Return (X, Y) of the center of cell containing provided text 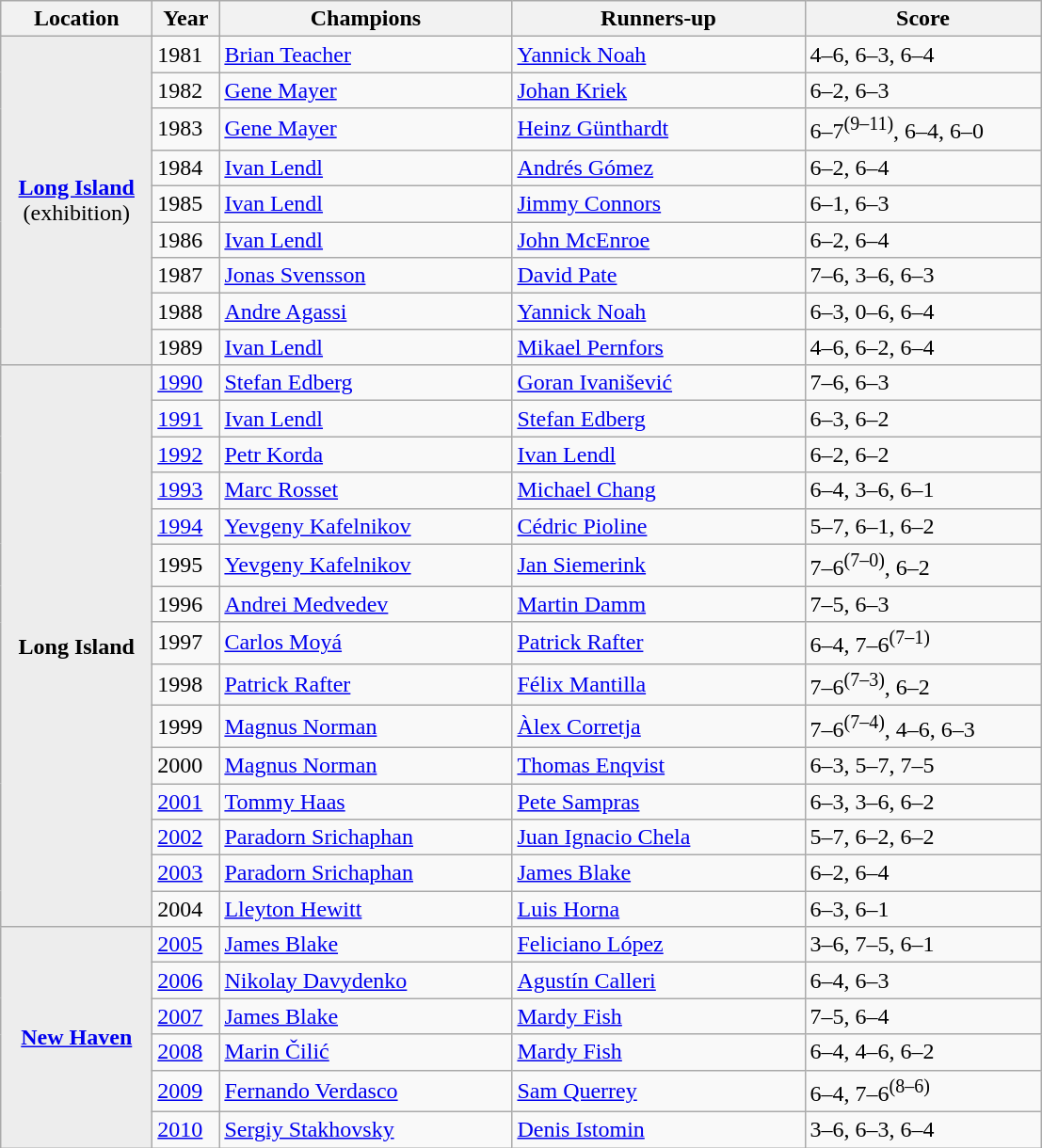
Félix Mantilla (659, 685)
6–1, 6–3 (922, 204)
3–6, 7–5, 6–1 (922, 945)
2005 (186, 945)
5–7, 6–1, 6–2 (922, 526)
Thomas Enqvist (659, 765)
7–6(7–0), 6–2 (922, 565)
David Pate (659, 276)
2003 (186, 873)
Pete Sampras (659, 802)
6–4, 6–3 (922, 981)
Johan Kriek (659, 90)
Lleyton Hewitt (365, 909)
4–6, 6–2, 6–4 (922, 347)
1984 (186, 167)
2002 (186, 837)
Petr Korda (365, 454)
7–6(7–3), 6–2 (922, 685)
John McEnroe (659, 240)
Martin Damm (659, 604)
1983 (186, 130)
7–6, 3–6, 6–3 (922, 276)
2004 (186, 909)
6–3, 6–1 (922, 909)
6–4, 7–6(7–1) (922, 644)
Location (77, 19)
5–7, 6–2, 6–2 (922, 837)
2001 (186, 802)
4–6, 6–3, 6–4 (922, 55)
Score (922, 19)
Heinz Günthardt (659, 130)
6–7(9–11), 6–4, 6–0 (922, 130)
1995 (186, 565)
1998 (186, 685)
Brian Teacher (365, 55)
Long Island (77, 646)
1991 (186, 419)
1981 (186, 55)
Marc Rosset (365, 490)
6–3, 5–7, 7–5 (922, 765)
1988 (186, 311)
6–4, 4–6, 6–2 (922, 1052)
Nikolay Davydenko (365, 981)
1992 (186, 454)
Marin Čilić (365, 1052)
Luis Horna (659, 909)
1990 (186, 383)
Agustín Calleri (659, 981)
2009 (186, 1092)
Jimmy Connors (659, 204)
Jan Siemerink (659, 565)
Denis Istomin (659, 1130)
Goran Ivanišević (659, 383)
6–3, 0–6, 6–4 (922, 311)
6–2, 6–2 (922, 454)
Tommy Haas (365, 802)
Michael Chang (659, 490)
1989 (186, 347)
Andre Agassi (365, 311)
6–3, 3–6, 6–2 (922, 802)
7–6(7–4), 4–6, 6–3 (922, 726)
Mikael Pernfors (659, 347)
1986 (186, 240)
Juan Ignacio Chela (659, 837)
Cédric Pioline (659, 526)
2006 (186, 981)
6–3, 6–2 (922, 419)
Àlex Corretja (659, 726)
1985 (186, 204)
Fernando Verdasco (365, 1092)
Year (186, 19)
6–4, 3–6, 6–1 (922, 490)
Sergiy Stakhovsky (365, 1130)
1993 (186, 490)
Andrés Gómez (659, 167)
Sam Querrey (659, 1092)
7–5, 6–3 (922, 604)
Jonas Svensson (365, 276)
3–6, 6–3, 6–4 (922, 1130)
Champions (365, 19)
6–2, 6–3 (922, 90)
1987 (186, 276)
Carlos Moyá (365, 644)
2007 (186, 1016)
6–4, 7–6(8–6) (922, 1092)
7–6, 6–3 (922, 383)
2000 (186, 765)
1997 (186, 644)
7–5, 6–4 (922, 1016)
1994 (186, 526)
Runners-up (659, 19)
Feliciano López (659, 945)
1996 (186, 604)
2008 (186, 1052)
New Haven (77, 1037)
Andrei Medvedev (365, 604)
Long Island(exhibition) (77, 201)
2010 (186, 1130)
1999 (186, 726)
1982 (186, 90)
